Locate the cell with the specified text and output its [X, Y] center coordinate. 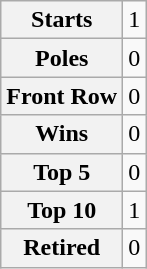
Starts [62, 20]
Front Row [62, 96]
Top 5 [62, 172]
Wins [62, 134]
Retired [62, 248]
Poles [62, 58]
Top 10 [62, 210]
